Detect which cell encompasses the target text, then output its [x, y] center coordinate. 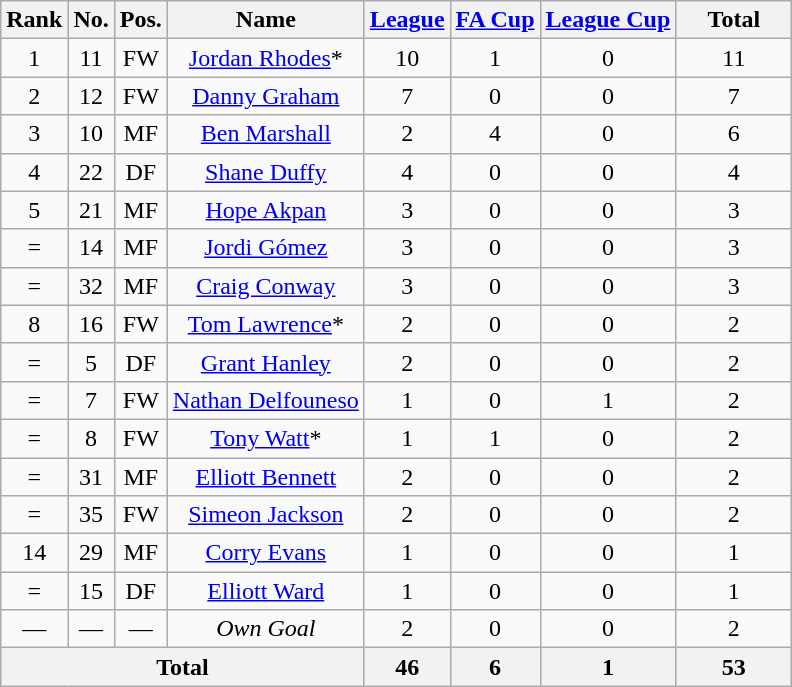
46 [407, 667]
FA Cup [495, 20]
League [407, 20]
Nathan Delfouneso [266, 400]
15 [91, 591]
Jordan Rhodes* [266, 58]
Corry Evans [266, 553]
Tony Watt* [266, 438]
21 [91, 210]
Jordi Gómez [266, 248]
29 [91, 553]
35 [91, 515]
Elliott Ward [266, 591]
Hope Akpan [266, 210]
Ben Marshall [266, 134]
32 [91, 286]
Craig Conway [266, 286]
16 [91, 324]
Shane Duffy [266, 172]
31 [91, 477]
Elliott Bennett [266, 477]
Tom Lawrence* [266, 324]
Grant Hanley [266, 362]
12 [91, 96]
Simeon Jackson [266, 515]
Name [266, 20]
53 [734, 667]
Rank [34, 20]
22 [91, 172]
Pos. [140, 20]
No. [91, 20]
Own Goal [266, 629]
League Cup [608, 20]
Danny Graham [266, 96]
